Output the [X, Y] coordinate of the center of the cell containing the given text.  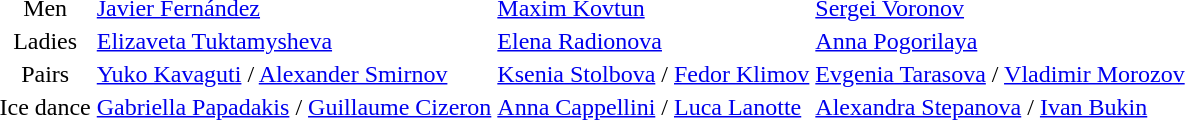
Elizaveta Tuktamysheva [294, 41]
Ksenia Stolbova / Fedor Klimov [654, 74]
Elena Radionova [654, 41]
Yuko Kavaguti / Alexander Smirnov [294, 74]
